Extract the (x, y) coordinate from the center of the cell holding the provided text.  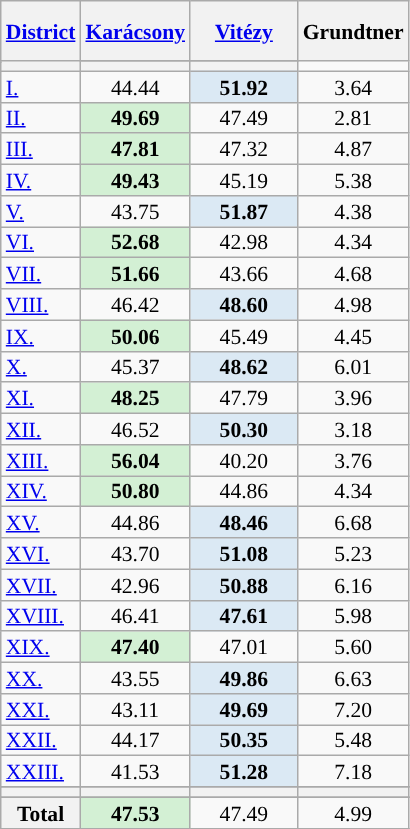
46.41 (135, 616)
4.38 (354, 212)
IV. (41, 180)
2.81 (354, 118)
47.81 (135, 150)
51.08 (244, 554)
7.18 (354, 772)
XI. (41, 398)
VII. (41, 274)
I. (41, 86)
XIV. (41, 492)
47.01 (244, 648)
42.96 (135, 584)
48.25 (135, 398)
IX. (41, 336)
Vitézy (244, 31)
3.64 (354, 86)
44.44 (135, 86)
43.75 (135, 212)
45.37 (135, 366)
5.48 (354, 740)
45.19 (244, 180)
43.11 (135, 710)
50.80 (135, 492)
50.30 (244, 430)
40.20 (244, 460)
III. (41, 150)
6.01 (354, 366)
52.68 (135, 242)
Grundtner (354, 31)
4.68 (354, 274)
X. (41, 366)
VIII. (41, 304)
XXII. (41, 740)
47.40 (135, 648)
5.23 (354, 554)
56.04 (135, 460)
XIX. (41, 648)
VI. (41, 242)
45.49 (244, 336)
4.45 (354, 336)
51.28 (244, 772)
49.86 (244, 678)
43.70 (135, 554)
Karácsony (135, 31)
51.87 (244, 212)
47.61 (244, 616)
5.98 (354, 616)
50.35 (244, 740)
48.60 (244, 304)
XIII. (41, 460)
6.16 (354, 584)
6.63 (354, 678)
50.88 (244, 584)
District (41, 31)
5.60 (354, 648)
XXIII. (41, 772)
46.52 (135, 430)
XII. (41, 430)
XXI. (41, 710)
4.99 (354, 812)
XX. (41, 678)
46.42 (135, 304)
51.92 (244, 86)
42.98 (244, 242)
3.96 (354, 398)
5.38 (354, 180)
47.53 (135, 812)
4.98 (354, 304)
3.18 (354, 430)
3.76 (354, 460)
44.17 (135, 740)
49.43 (135, 180)
II. (41, 118)
50.06 (135, 336)
43.66 (244, 274)
XVIII. (41, 616)
XVI. (41, 554)
XVII. (41, 584)
4.87 (354, 150)
51.66 (135, 274)
V. (41, 212)
41.53 (135, 772)
47.32 (244, 150)
6.68 (354, 522)
43.55 (135, 678)
48.62 (244, 366)
Total (41, 812)
XV. (41, 522)
7.20 (354, 710)
48.46 (244, 522)
47.79 (244, 398)
